From the cell containing the given text, extract its center point as [X, Y] coordinate. 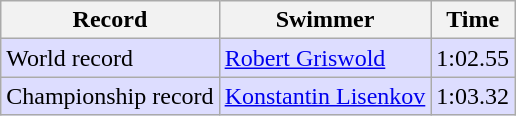
Championship record [110, 96]
World record [110, 58]
Konstantin Lisenkov [325, 96]
Time [473, 20]
Swimmer [325, 20]
1:03.32 [473, 96]
1:02.55 [473, 58]
Record [110, 20]
Robert Griswold [325, 58]
